Locate the cell with the specified text and output its (X, Y) center coordinate. 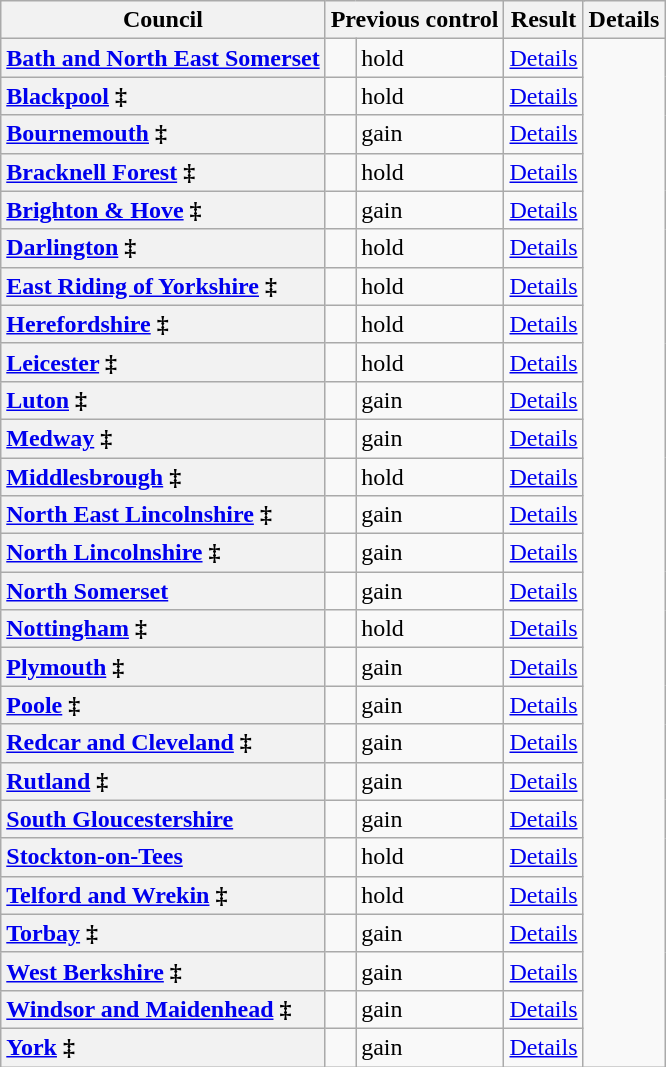
Windsor and Maidenhead ‡ (163, 1009)
Council (163, 20)
Middlesbrough ‡ (163, 477)
Telford and Wrekin ‡ (163, 895)
Blackpool ‡ (163, 96)
Medway ‡ (163, 438)
Rutland ‡ (163, 781)
North East Lincolnshire ‡ (163, 515)
North Lincolnshire ‡ (163, 553)
Redcar and Cleveland ‡ (163, 743)
Herefordshire ‡ (163, 324)
West Berkshire ‡ (163, 971)
Nottingham ‡ (163, 629)
South Gloucestershire (163, 819)
Torbay ‡ (163, 933)
East Riding of Yorkshire ‡ (163, 286)
Leicester ‡ (163, 362)
Brighton & Hove ‡ (163, 210)
Stockton-on-Tees (163, 857)
Previous control (414, 20)
Bournemouth ‡ (163, 134)
Poole ‡ (163, 705)
Plymouth ‡ (163, 667)
York ‡ (163, 1047)
Bracknell Forest ‡ (163, 172)
Bath and North East Somerset (163, 58)
Luton ‡ (163, 400)
Darlington ‡ (163, 248)
North Somerset (163, 591)
Result (544, 20)
